Scan for the cell matching the given text and deliver its (X, Y) coordinate at center. 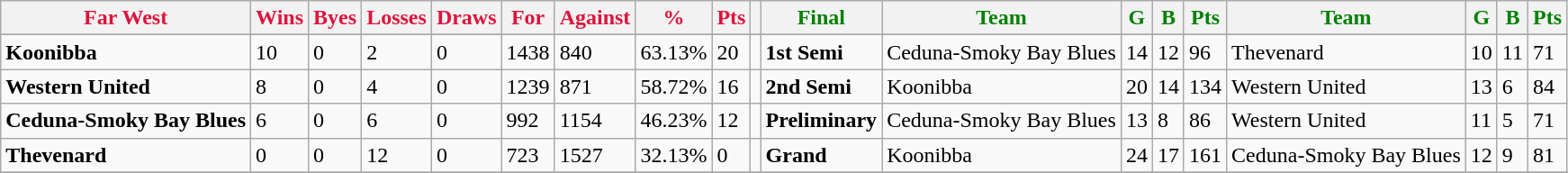
84 (1546, 86)
16 (731, 86)
96 (1204, 52)
Grand (821, 155)
134 (1204, 86)
Byes (335, 18)
58.72% (673, 86)
Wins (280, 18)
86 (1204, 121)
1527 (595, 155)
Far West (126, 18)
2nd Semi (821, 86)
Preliminary (821, 121)
1st Semi (821, 52)
1239 (527, 86)
1438 (527, 52)
1154 (595, 121)
992 (527, 121)
840 (595, 52)
For (527, 18)
63.13% (673, 52)
871 (595, 86)
2 (397, 52)
Losses (397, 18)
Final (821, 18)
32.13% (673, 155)
Against (595, 18)
17 (1168, 155)
24 (1136, 155)
81 (1546, 155)
161 (1204, 155)
4 (397, 86)
5 (1512, 121)
Draws (466, 18)
9 (1512, 155)
% (673, 18)
723 (527, 155)
46.23% (673, 121)
